Search for the cell housing the specified text and yield its (x, y) center coordinate. 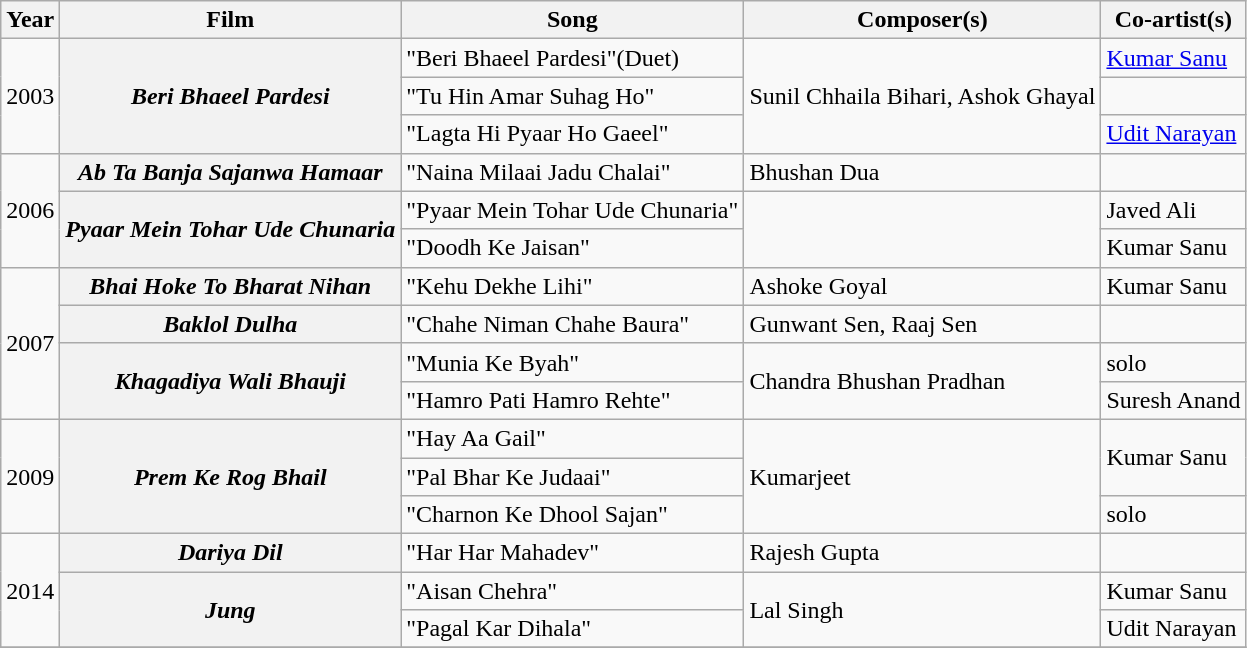
Lal Singh (922, 610)
"Pyaar Mein Tohar Ude Chunaria" (572, 210)
"Hay Aa Gail" (572, 438)
2007 (30, 343)
"Har Har Mahadev" (572, 553)
"Naina Milaai Jadu Chalai" (572, 172)
"Chahe Niman Chahe Baura" (572, 324)
"Tu Hin Amar Suhag Ho" (572, 96)
Khagadiya Wali Bhauji (230, 381)
Sunil Chhaila Bihari, Ashok Ghayal (922, 96)
Pyaar Mein Tohar Ude Chunaria (230, 229)
Ab Ta Banja Sajanwa Hamaar (230, 172)
"Munia Ke Byah" (572, 362)
2009 (30, 476)
Gunwant Sen, Raaj Sen (922, 324)
2003 (30, 96)
Javed Ali (1174, 210)
Rajesh Gupta (922, 553)
Prem Ke Rog Bhail (230, 476)
"Pagal Kar Dihala" (572, 629)
Co-artist(s) (1174, 20)
Film (230, 20)
Chandra Bhushan Pradhan (922, 381)
2006 (30, 210)
Suresh Anand (1174, 400)
Beri Bhaeel Pardesi (230, 96)
Bhushan Dua (922, 172)
"Lagta Hi Pyaar Ho Gaeel" (572, 134)
Kumarjeet (922, 476)
Year (30, 20)
"Beri Bhaeel Pardesi"(Duet) (572, 58)
Bhai Hoke To Bharat Nihan (230, 286)
Composer(s) (922, 20)
2014 (30, 591)
"Charnon Ke Dhool Sajan" (572, 515)
"Aisan Chehra" (572, 591)
"Pal Bhar Ke Judaai" (572, 477)
Baklol Dulha (230, 324)
Song (572, 20)
"Kehu Dekhe Lihi" (572, 286)
"Doodh Ke Jaisan" (572, 248)
Jung (230, 610)
"Hamro Pati Hamro Rehte" (572, 400)
Dariya Dil (230, 553)
Ashoke Goyal (922, 286)
